Detect which cell encompasses the target text, then output its [X, Y] center coordinate. 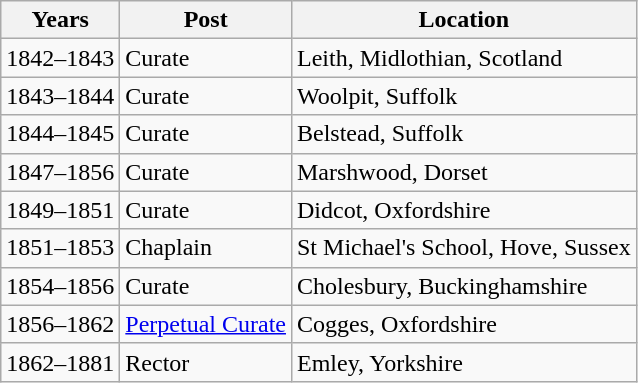
Location [464, 20]
Belstead, Suffolk [464, 134]
1856–1862 [60, 324]
St Michael's School, Hove, Sussex [464, 248]
Woolpit, Suffolk [464, 96]
1842–1843 [60, 58]
Rector [206, 362]
1851–1853 [60, 248]
Leith, Midlothian, Scotland [464, 58]
1844–1845 [60, 134]
1862–1881 [60, 362]
1847–1856 [60, 172]
Perpetual Curate [206, 324]
Cogges, Oxfordshire [464, 324]
1843–1844 [60, 96]
Post [206, 20]
Emley, Yorkshire [464, 362]
Marshwood, Dorset [464, 172]
Years [60, 20]
Cholesbury, Buckinghamshire [464, 286]
1854–1856 [60, 286]
1849–1851 [60, 210]
Didcot, Oxfordshire [464, 210]
Chaplain [206, 248]
